For the text-containing cell, return its midpoint in [X, Y] coordinate format. 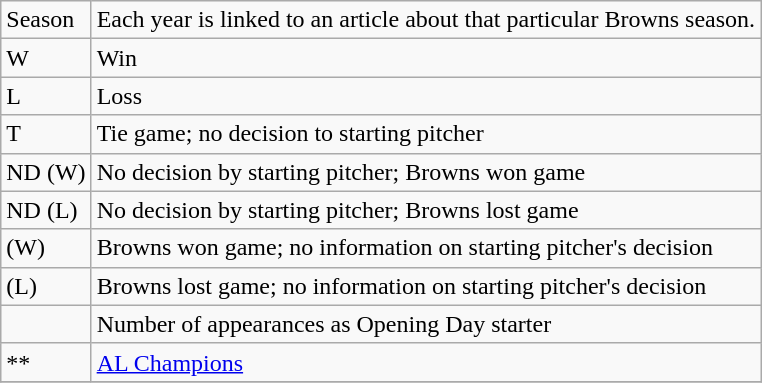
No decision by starting pitcher; Browns won game [426, 172]
L [46, 96]
No decision by starting pitcher; Browns lost game [426, 210]
(W) [46, 248]
T [46, 134]
Number of appearances as Opening Day starter [426, 324]
Tie game; no decision to starting pitcher [426, 134]
AL Champions [426, 362]
Season [46, 20]
Loss [426, 96]
W [46, 58]
ND (L) [46, 210]
Browns lost game; no information on starting pitcher's decision [426, 286]
(L) [46, 286]
Browns won game; no information on starting pitcher's decision [426, 248]
** [46, 362]
Each year is linked to an article about that particular Browns season. [426, 20]
ND (W) [46, 172]
Win [426, 58]
